Identify which cell holds the provided text, then report its (X, Y) central coordinate. 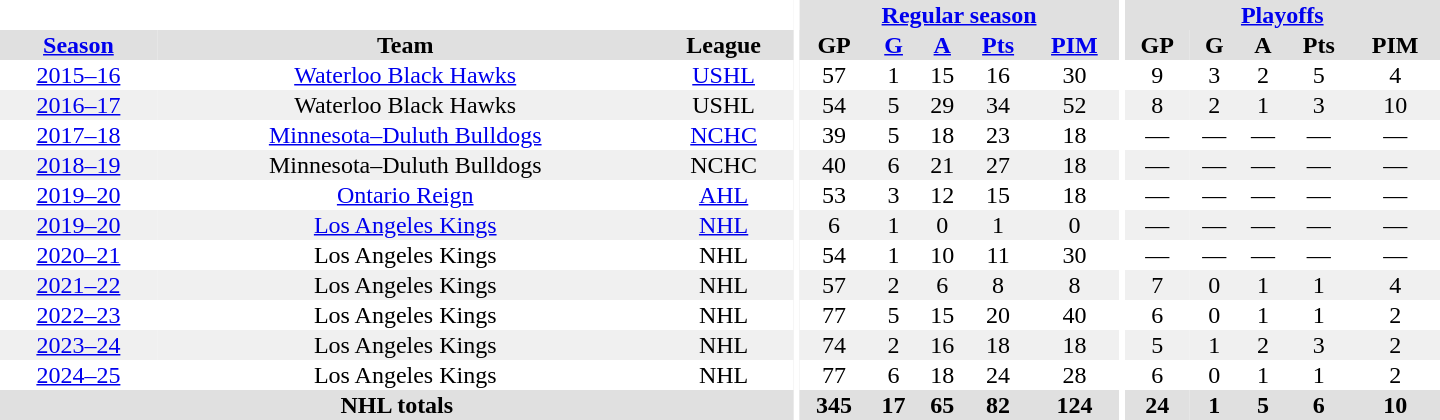
2021–22 (78, 285)
2023–24 (78, 345)
7 (1158, 285)
28 (1075, 375)
League (724, 45)
74 (834, 345)
52 (1075, 105)
Regular season (959, 15)
21 (942, 165)
2016–17 (78, 105)
Ontario Reign (406, 195)
82 (998, 405)
27 (998, 165)
2024–25 (78, 375)
AHL (724, 195)
17 (894, 405)
2022–23 (78, 315)
Season (78, 45)
53 (834, 195)
2015–16 (78, 75)
11 (998, 255)
34 (998, 105)
23 (998, 135)
9 (1158, 75)
12 (942, 195)
Team (406, 45)
Playoffs (1282, 15)
39 (834, 135)
NHL totals (397, 405)
20 (998, 315)
2018–19 (78, 165)
124 (1075, 405)
2017–18 (78, 135)
65 (942, 405)
345 (834, 405)
29 (942, 105)
2020–21 (78, 255)
